Search for the cell housing the specified text and yield its (X, Y) center coordinate. 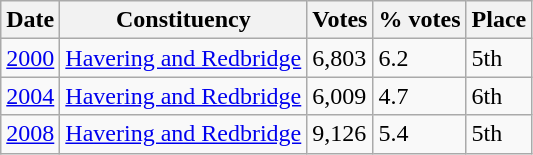
Date (30, 20)
2004 (30, 96)
2000 (30, 58)
6th (499, 96)
Place (499, 20)
4.7 (420, 96)
6,803 (340, 58)
9,126 (340, 134)
5.4 (420, 134)
2008 (30, 134)
6.2 (420, 58)
6,009 (340, 96)
Votes (340, 20)
Constituency (184, 20)
% votes (420, 20)
